Locate the cell with the specified text and output its (X, Y) center coordinate. 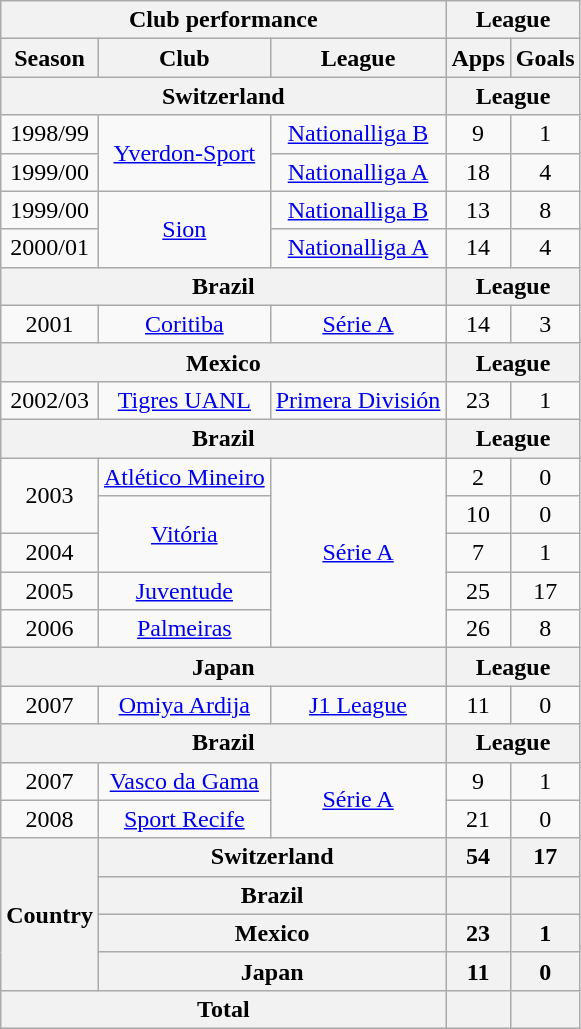
18 (478, 172)
Juventude (184, 591)
13 (478, 210)
2008 (50, 819)
Atlético Mineiro (184, 477)
3 (545, 324)
2 (478, 477)
2004 (50, 553)
J1 League (358, 705)
10 (478, 515)
Sion (184, 229)
Country (50, 914)
2005 (50, 591)
Primera División (358, 400)
Club (184, 58)
2006 (50, 629)
Total (224, 1009)
Omiya Ardija (184, 705)
2002/03 (50, 400)
2000/01 (50, 248)
26 (478, 629)
2003 (50, 496)
21 (478, 819)
Vitória (184, 534)
Season (50, 58)
Apps (478, 58)
25 (478, 591)
Club performance (224, 20)
Vasco da Gama (184, 781)
7 (478, 553)
Yverdon-Sport (184, 153)
Coritiba (184, 324)
Palmeiras (184, 629)
Goals (545, 58)
54 (478, 857)
2001 (50, 324)
Tigres UANL (184, 400)
Sport Recife (184, 819)
1998/99 (50, 134)
